Return [X, Y] of the center of cell containing provided text 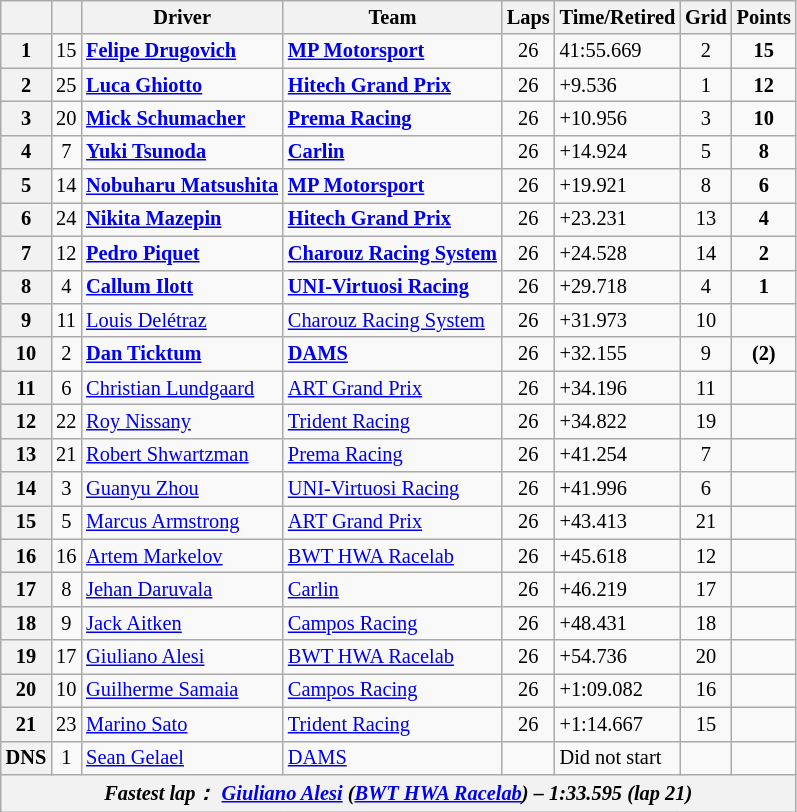
Jehan Daruvala [182, 589]
+29.718 [618, 287]
Louis Delétraz [182, 320]
Callum Ilott [182, 287]
Nikita Mazepin [182, 219]
+34.196 [618, 388]
Marcus Armstrong [182, 522]
+14.924 [618, 152]
Felipe Drugovich [182, 51]
+34.822 [618, 421]
(2) [764, 354]
Luca Ghiotto [182, 85]
Christian Lundgaard [182, 388]
+41.996 [618, 489]
41:55.669 [618, 51]
+43.413 [618, 522]
+9.536 [618, 85]
+46.219 [618, 589]
Mick Schumacher [182, 118]
Sean Gelael [182, 758]
Artem Markelov [182, 556]
+1:14.667 [618, 724]
Jack Aitken [182, 623]
Did not start [618, 758]
+32.155 [618, 354]
DNS [26, 758]
Laps [528, 17]
Fastest lap： Giuliano Alesi (BWT HWA Racelab) – 1:33.595 (lap 21) [398, 792]
+41.254 [618, 455]
Robert Shwartzman [182, 455]
Marino Sato [182, 724]
Pedro Piquet [182, 253]
Time/Retired [618, 17]
+1:09.082 [618, 690]
Guilherme Samaia [182, 690]
+23.231 [618, 219]
Roy Nissany [182, 421]
+19.921 [618, 186]
Dan Ticktum [182, 354]
Guanyu Zhou [182, 489]
Giuliano Alesi [182, 657]
+10.956 [618, 118]
Yuki Tsunoda [182, 152]
Nobuharu Matsushita [182, 186]
Grid [706, 17]
+24.528 [618, 253]
22 [66, 421]
Team [392, 17]
Points [764, 17]
24 [66, 219]
+31.973 [618, 320]
+45.618 [618, 556]
+48.431 [618, 623]
Driver [182, 17]
25 [66, 85]
+54.736 [618, 657]
23 [66, 724]
